Locate the cell with the specified text and output its [x, y] center coordinate. 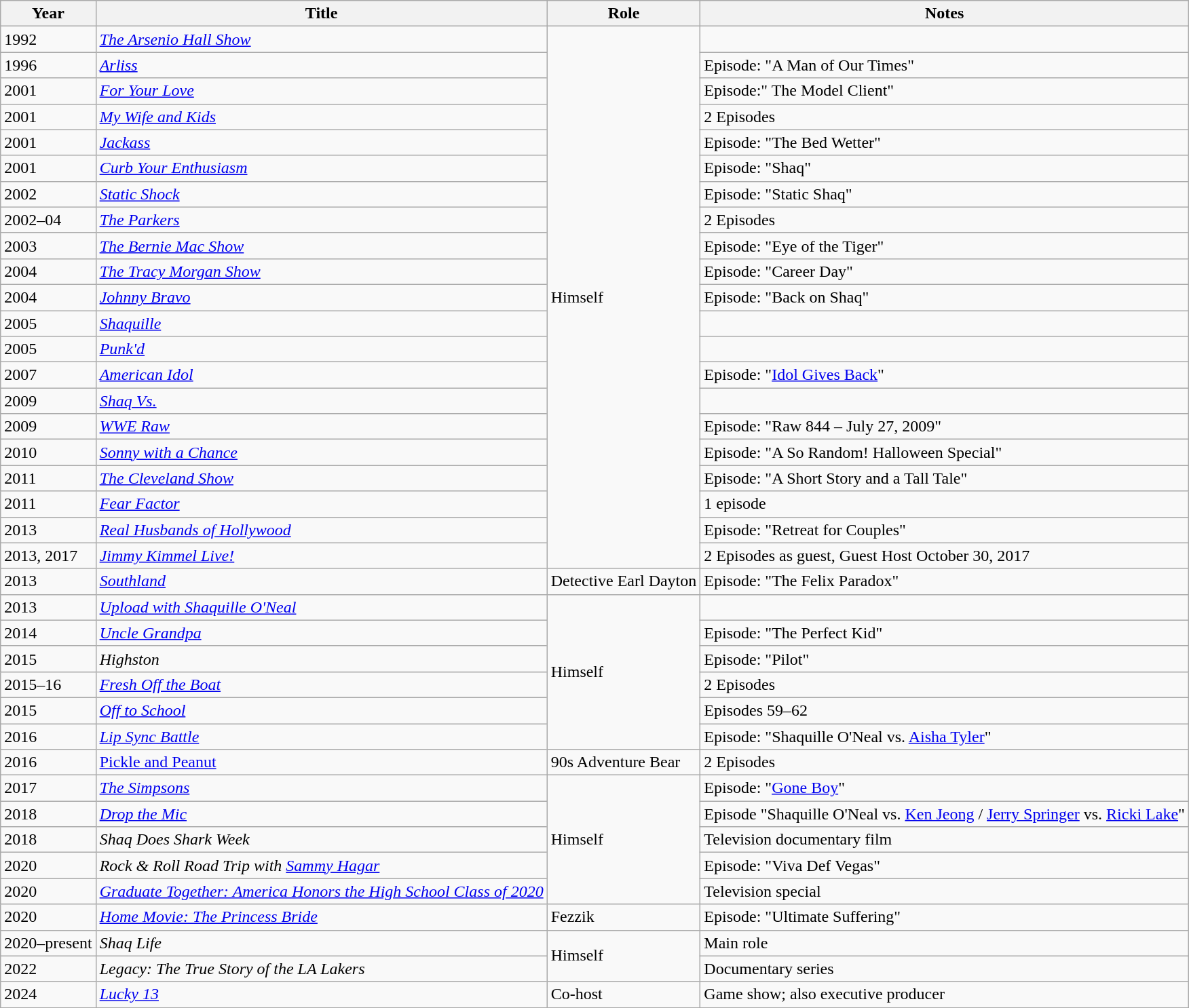
Shaquille [322, 324]
Arliss [322, 65]
Real Husbands of Hollywood [322, 530]
Episode: "Viva Def Vegas" [945, 866]
Game show; also executive producer [945, 994]
Pickle and Peanut [322, 762]
Punk'd [322, 349]
Episode "Shaquille O'Neal vs. Ken Jeong / Jerry Springer vs. Ricki Lake" [945, 814]
Documentary series [945, 969]
Episode: "Shaquille O'Neal vs. Aisha Tyler" [945, 736]
WWE Raw [322, 427]
Title [322, 14]
The Parkers [322, 220]
Lip Sync Battle [322, 736]
Episode: "Career Day" [945, 271]
Sonny with a Chance [322, 452]
Shaq Vs. [322, 401]
American Idol [322, 375]
Episode: "Idol Gives Back" [945, 375]
Episodes 59–62 [945, 710]
Off to School [322, 710]
1996 [48, 65]
Johnny Bravo [322, 297]
Main role [945, 943]
Jackass [322, 142]
Episode: "A So Random! Halloween Special" [945, 452]
2003 [48, 246]
2 Episodes as guest, Guest Host October 30, 2017 [945, 556]
The Cleveland Show [322, 478]
The Arsenio Hall Show [322, 39]
2002 [48, 194]
Legacy: The True Story of the LA Lakers [322, 969]
2020–present [48, 943]
Episode: "Back on Shaq" [945, 297]
Detective Earl Dayton [624, 581]
Television special [945, 891]
Episode:" The Model Client" [945, 91]
Uncle Grandpa [322, 633]
Episode: "Pilot" [945, 659]
Role [624, 14]
Curb Your Enthusiasm [322, 168]
Rock & Roll Road Trip with Sammy Hagar [322, 866]
Jimmy Kimmel Live! [322, 556]
Home Movie: The Princess Bride [322, 917]
Episode: "Static Shaq" [945, 194]
2024 [48, 994]
Episode: "The Felix Paradox" [945, 581]
2013, 2017 [48, 556]
Southland [322, 581]
Static Shock [322, 194]
2015–16 [48, 684]
Drop the Mic [322, 814]
Episode: "Raw 844 – July 27, 2009" [945, 427]
Upload with Shaquille O'Neal [322, 607]
Year [48, 14]
90s Adventure Bear [624, 762]
Co-host [624, 994]
2002–04 [48, 220]
Notes [945, 14]
2010 [48, 452]
1 episode [945, 504]
The Bernie Mac Show [322, 246]
Highston [322, 659]
2017 [48, 788]
1992 [48, 39]
Episode: "Shaq" [945, 168]
Shaq Life [322, 943]
Fezzik [624, 917]
2007 [48, 375]
The Simpsons [322, 788]
Television documentary film [945, 840]
2022 [48, 969]
Fear Factor [322, 504]
Episode: "The Bed Wetter" [945, 142]
Graduate Together: America Honors the High School Class of 2020 [322, 891]
Episode: "A Short Story and a Tall Tale" [945, 478]
Episode: "A Man of Our Times" [945, 65]
Episode: "Eye of the Tiger" [945, 246]
The Tracy Morgan Show [322, 271]
Episode: "Retreat for Couples" [945, 530]
Fresh Off the Boat [322, 684]
Lucky 13 [322, 994]
2014 [48, 633]
Episode: "Gone Boy" [945, 788]
Episode: "Ultimate Suffering" [945, 917]
My Wife and Kids [322, 117]
Shaq Does Shark Week [322, 840]
Episode: "The Perfect Kid" [945, 633]
For Your Love [322, 91]
